Detect which cell encompasses the target text, then output its [X, Y] center coordinate. 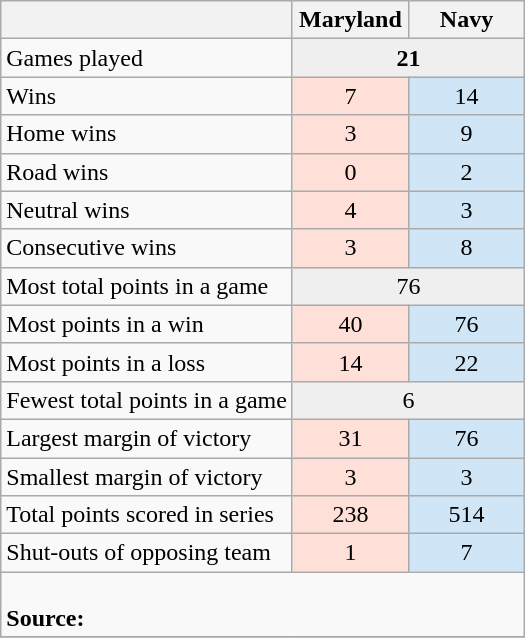
Consecutive wins [147, 248]
Navy [466, 20]
Fewest total points in a game [147, 400]
238 [350, 515]
40 [350, 324]
Shut-outs of opposing team [147, 553]
Source: [263, 604]
Road wins [147, 172]
2 [466, 172]
9 [466, 134]
Most total points in a game [147, 286]
31 [350, 438]
Most points in a win [147, 324]
6 [408, 400]
Maryland [350, 20]
Smallest margin of victory [147, 477]
Most points in a loss [147, 362]
Largest margin of victory [147, 438]
1 [350, 553]
Total points scored in series [147, 515]
21 [408, 58]
4 [350, 210]
Wins [147, 96]
22 [466, 362]
8 [466, 248]
Games played [147, 58]
514 [466, 515]
0 [350, 172]
Neutral wins [147, 210]
Home wins [147, 134]
